Find where the given text appears and provide that cell's center as [x, y] coordinate. 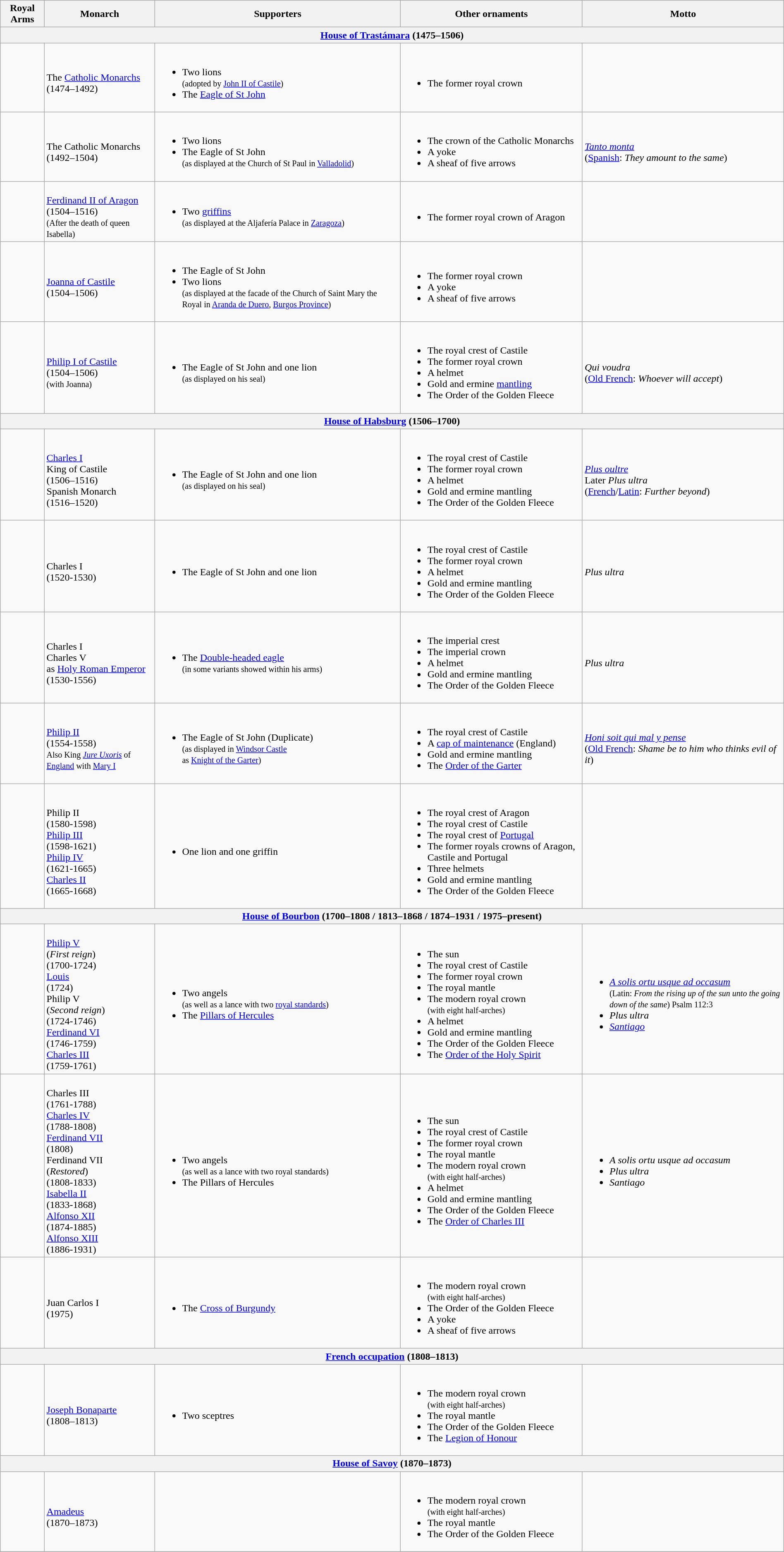
One lion and one griffin [278, 846]
House of Bourbon (1700–1808 / 1813–1868 / 1874–1931 / 1975–present) [392, 916]
The Cross of Burgundy [278, 1303]
The former royal crown of Aragon [491, 211]
The imperial crestThe imperial crownA helmetGold and ermine mantlingThe Order of the Golden Fleece [491, 658]
Tanto monta(Spanish: They amount to the same) [683, 146]
The former royal crownA yokeA sheaf of five arrows [491, 282]
A solis ortu usque ad occasumPlus ultraSantiago [683, 1165]
The Catholic Monarchs(1474–1492) [100, 78]
Philip I of Castile(1504–1506)(with Joanna) [100, 367]
Qui voudra(Old French: Whoever will accept) [683, 367]
Two lionsThe Eagle of St John(as displayed at the Church of St Paul in Valladolid) [278, 146]
Supporters [278, 14]
Two lions (adopted by John II of Castile)The Eagle of St John [278, 78]
Charles IKing of Castile(1506–1516)Spanish Monarch(1516–1520) [100, 475]
Joanna of Castile(1504–1506) [100, 282]
Royal Arms [22, 14]
Honi soit qui mal y pense(Old French: Shame be to him who thinks evil of it) [683, 743]
Two sceptres [278, 1410]
The modern royal crown(with eight half-arches)The royal mantleThe Order of the Golden FleeceThe Legion of Honour [491, 1410]
House of Savoy (1870–1873) [392, 1464]
Ferdinand II of Aragon(1504–1516)(After the death of queen Isabella) [100, 211]
Other ornaments [491, 14]
The Double-headed eagle(in some variants showed within his arms) [278, 658]
The Eagle of St JohnTwo lions(as displayed at the facade of the Church of Saint Mary the Royal in Aranda de Duero, Burgos Province) [278, 282]
Philip II(1580-1598)Philip III(1598-1621)Philip IV(1621-1665)Charles II(1665-1668) [100, 846]
The royal crest of CastileA cap of maintenance (England)Gold and ermine mantlingThe Order of the Garter [491, 743]
Juan Carlos I(1975) [100, 1303]
A solis ortu usque ad occasum(Latin: From the rising up of the sun unto the going down of the same) Psalm 112:3Plus ultraSantiago [683, 999]
House of Trastámara (1475–1506) [392, 35]
The Eagle of St John (Duplicate)(as displayed in Windsor Castleas Knight of the Garter) [278, 743]
Plus oultreLater Plus ultra(French/Latin: Further beyond) [683, 475]
Philip II(1554-1558)Also King Jure Uxoris of England with Mary I [100, 743]
The Eagle of St John and one lion [278, 566]
Amadeus(1870–1873) [100, 1511]
Charles I(1520-1530) [100, 566]
Monarch [100, 14]
Joseph Bonaparte(1808–1813) [100, 1410]
The modern royal crown(with eight half-arches)The royal mantleThe Order of the Golden Fleece [491, 1511]
Philip V(First reign)(1700-1724)Louis(1724)Philip V(Second reign)(1724-1746)Ferdinand VI(1746-1759)Charles III(1759-1761) [100, 999]
French occupation (1808–1813) [392, 1356]
Charles ICharles Vas Holy Roman Emperor(1530-1556) [100, 658]
The Catholic Monarchs(1492–1504) [100, 146]
Motto [683, 14]
The crown of the Catholic MonarchsA yokeA sheaf of five arrows [491, 146]
The former royal crown [491, 78]
Two griffins(as displayed at the Aljafería Palace in Zaragoza) [278, 211]
The modern royal crown(with eight half-arches)The Order of the Golden FleeceA yokeA sheaf of five arrows [491, 1303]
House of Habsburg (1506–1700) [392, 421]
